For the text-containing cell, return its midpoint in (x, y) coordinate format. 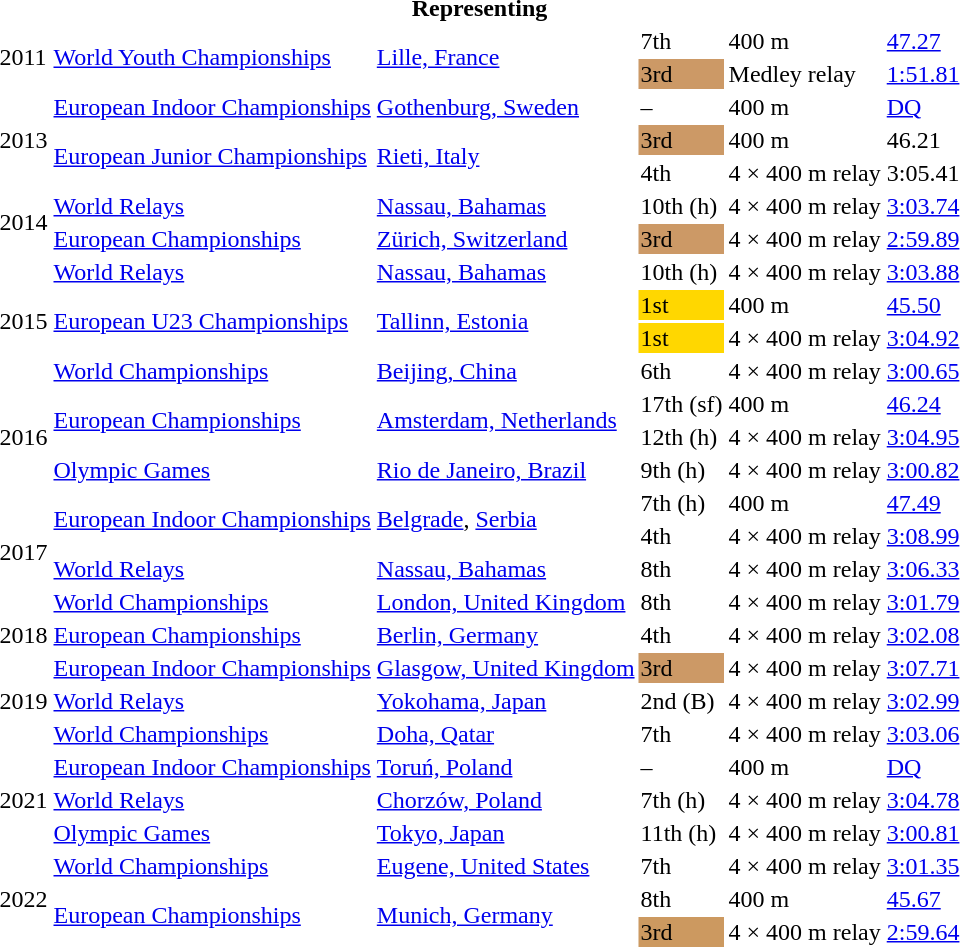
Belgrade, Serbia (506, 520)
Toruń, Poland (506, 767)
17th (sf) (682, 404)
12th (h) (682, 437)
6th (682, 371)
Doha, Qatar (506, 734)
Lille, France (506, 58)
11th (h) (682, 833)
Rieti, Italy (506, 156)
Beijing, China (506, 371)
London, United Kingdom (506, 602)
European Junior Championships (212, 156)
Amsterdam, Netherlands (506, 420)
Rio de Janeiro, Brazil (506, 470)
2nd (B) (682, 701)
World Youth Championships (212, 58)
European U23 Championships (212, 322)
Gothenburg, Sweden (506, 107)
Berlin, Germany (506, 635)
Yokohama, Japan (506, 701)
Chorzów, Poland (506, 800)
9th (h) (682, 470)
Munich, Germany (506, 916)
Eugene, United States (506, 866)
Tallinn, Estonia (506, 322)
Glasgow, United Kingdom (506, 668)
Medley relay (804, 74)
Zürich, Switzerland (506, 239)
Tokyo, Japan (506, 833)
